Determine the (X, Y) coordinate at the center of the cell enclosing the given text.  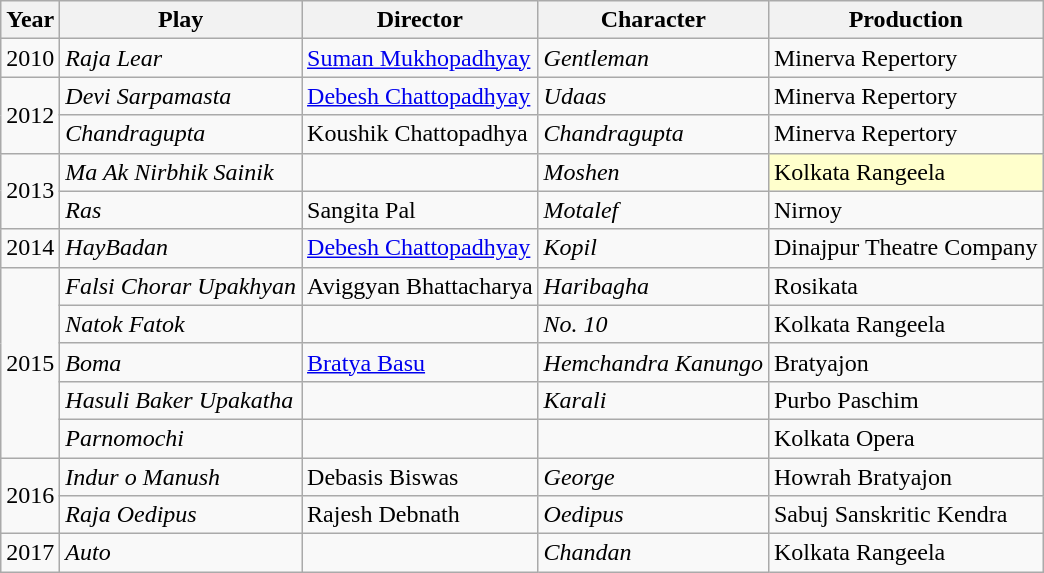
Auto (181, 553)
Motalef (653, 210)
2010 (30, 58)
Koushik Chattopadhya (420, 134)
Sangita Pal (420, 210)
Gentleman (653, 58)
Rosikata (906, 286)
Devi Sarpamasta (181, 96)
2013 (30, 191)
Boma (181, 362)
HayBadan (181, 248)
Howrah Bratyajon (906, 477)
Sabuj Sanskritic Kendra (906, 515)
Kolkata Opera (906, 438)
Moshen (653, 172)
Ma Ak Nirbhik Sainik (181, 172)
Ras (181, 210)
Haribagha (653, 286)
Bratyajon (906, 362)
Hemchandra Kanungo (653, 362)
Falsi Chorar Upakhyan (181, 286)
Udaas (653, 96)
Purbo Paschim (906, 400)
Play (181, 20)
2015 (30, 362)
Aviggyan Bhattacharya (420, 286)
2014 (30, 248)
Nirnoy (906, 210)
2016 (30, 496)
Natok Fatok (181, 324)
Debasis Biswas (420, 477)
Indur o Manush (181, 477)
Oedipus (653, 515)
2017 (30, 553)
Production (906, 20)
Chandan (653, 553)
Bratya Basu (420, 362)
Parnomochi (181, 438)
Kopil (653, 248)
Karali (653, 400)
Dinajpur Theatre Company (906, 248)
Raja Oedipus (181, 515)
No. 10 (653, 324)
George (653, 477)
2012 (30, 115)
Year (30, 20)
Director (420, 20)
Hasuli Baker Upakatha (181, 400)
Raja Lear (181, 58)
Character (653, 20)
Suman Mukhopadhyay (420, 58)
Rajesh Debnath (420, 515)
